Capture the cell that displays the provided text and extract its [X, Y] central coordinate. 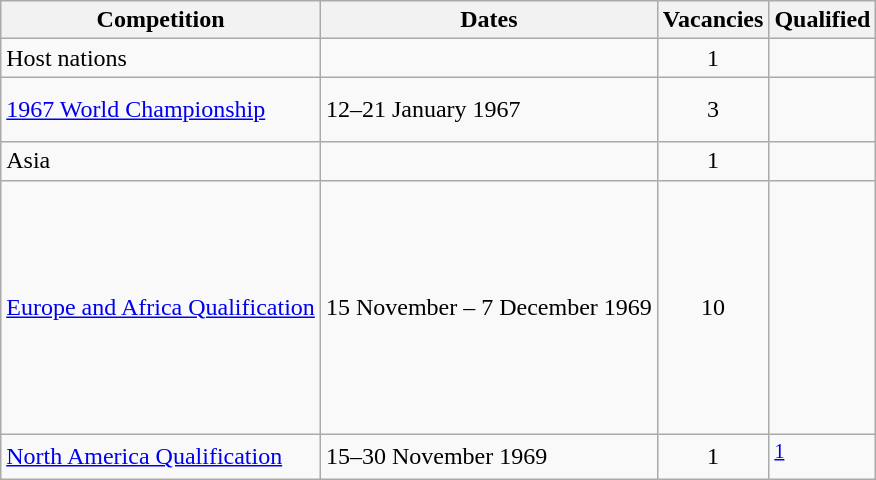
Qualified [822, 20]
Host nations [161, 58]
15 November – 7 December 1969 [488, 307]
10 [713, 307]
12–21 January 1967 [488, 110]
Asia [161, 161]
Dates [488, 20]
North America Qualification [161, 456]
Vacancies [713, 20]
3 [713, 110]
Europe and Africa Qualification [161, 307]
1967 World Championship [161, 110]
15–30 November 1969 [488, 456]
Competition [161, 20]
